Search for the cell housing the specified text and yield its [x, y] center coordinate. 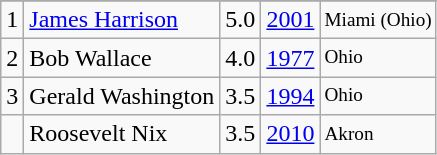
Roosevelt Nix [122, 134]
Gerald Washington [122, 96]
2 [12, 58]
5.0 [240, 20]
1 [12, 20]
2001 [290, 20]
Miami (Ohio) [378, 20]
Bob Wallace [122, 58]
1977 [290, 58]
1994 [290, 96]
James Harrison [122, 20]
3 [12, 96]
2010 [290, 134]
Akron [378, 134]
4.0 [240, 58]
